Extract the [X, Y] coordinate from the center of the cell holding the provided text.  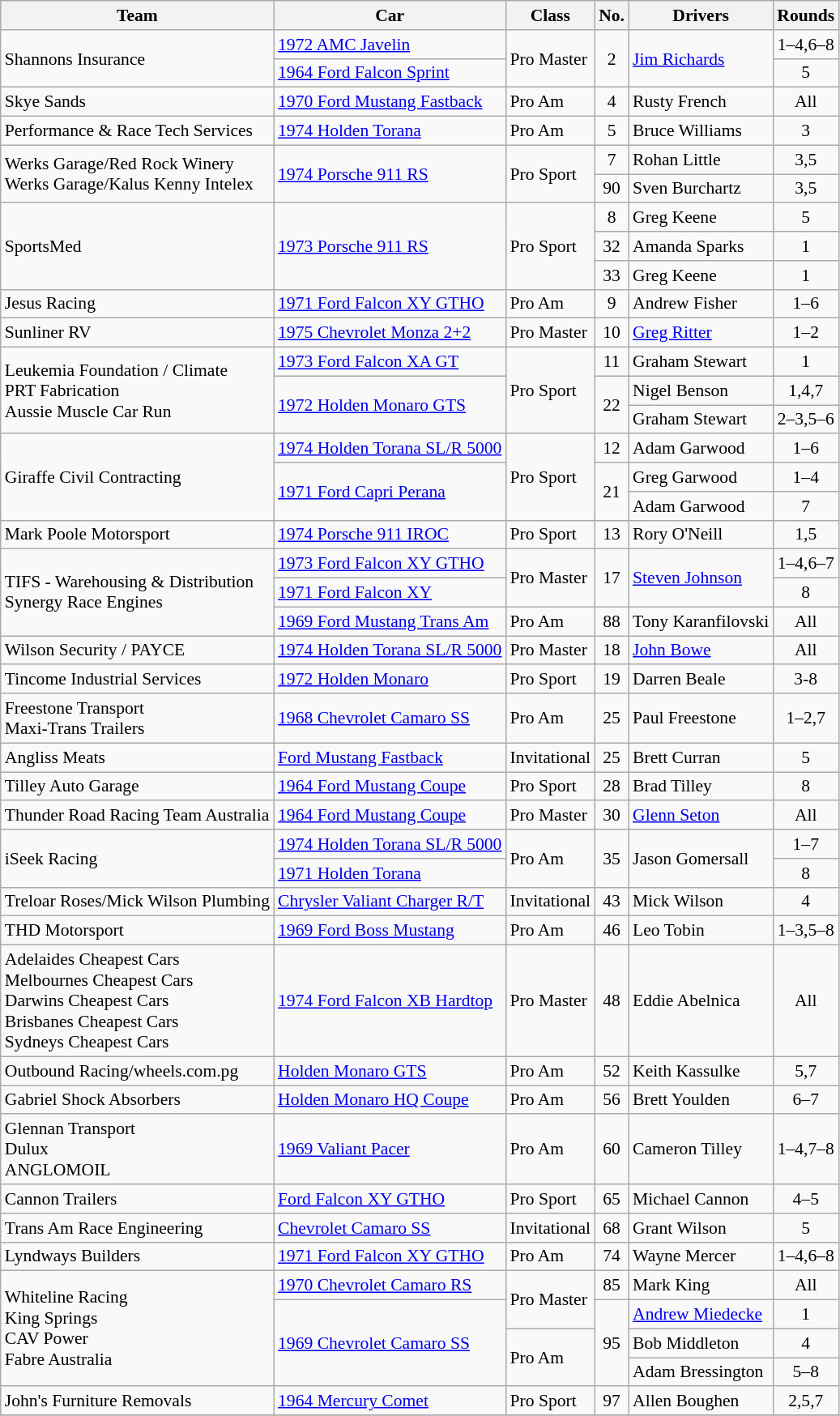
2 [612, 58]
Rory O'Neill [701, 535]
65 [612, 1199]
Jesus Racing [138, 304]
Rohan Little [701, 160]
1–4,7–8 [805, 1150]
21 [612, 491]
1970 Ford Mustang Fastback [390, 102]
1971 Holden Torana [390, 873]
33 [612, 275]
Skye Sands [138, 102]
SportsMed [138, 246]
THD Motorsport [138, 931]
97 [612, 1401]
Angliss Meats [138, 757]
John's Furniture Removals [138, 1401]
10 [612, 333]
95 [612, 1343]
Darren Beale [701, 680]
1969 Chevrolet Camaro SS [390, 1343]
Holden Monaro HQ Coupe [390, 1100]
Chevrolet Camaro SS [390, 1228]
Sven Burchartz [701, 189]
Leukemia Foundation / ClimatePRT FabricationAussie Muscle Car Run [138, 390]
No. [612, 15]
Cannon Trailers [138, 1199]
88 [612, 621]
1–2 [805, 333]
Holden Monaro GTS [390, 1071]
Giraffe Civil Contracting [138, 478]
Tony Karanfilovski [701, 621]
1–7 [805, 844]
Greg Ritter [701, 333]
1974 Porsche 911 RS [390, 173]
Adelaides Cheapest CarsMelbournes Cheapest CarsDarwins Cheapest CarsBrisbanes Cheapest CarsSydneys Cheapest Cars [138, 1001]
Bob Middleton [701, 1343]
1974 Ford Falcon XB Hardtop [390, 1001]
11 [612, 362]
Ford Falcon XY GTHO [390, 1199]
Allen Boughen [701, 1401]
1969 Valiant Pacer [390, 1150]
Grant Wilson [701, 1228]
Wayne Mercer [701, 1256]
Steven Johnson [701, 578]
Rounds [805, 15]
Team [138, 15]
Performance & Race Tech Services [138, 131]
68 [612, 1228]
Brett Curran [701, 757]
30 [612, 816]
5–8 [805, 1372]
Leo Tobin [701, 931]
1969 Ford Boss Mustang [390, 931]
1975 Chevrolet Monza 2+2 [390, 333]
Rusty French [701, 102]
3 [805, 131]
1969 Ford Mustang Trans Am [390, 621]
9 [612, 304]
Shannons Insurance [138, 58]
Nigel Benson [701, 390]
Bruce Williams [701, 131]
1971 Ford Falcon XY [390, 593]
46 [612, 931]
52 [612, 1071]
1–4,6–7 [805, 564]
17 [612, 578]
Andrew Miedecke [701, 1315]
Mick Wilson [701, 902]
Cameron Tilley [701, 1150]
74 [612, 1256]
Eddie Abelnica [701, 1001]
1964 Mercury Comet [390, 1401]
19 [612, 680]
1,5 [805, 535]
Freestone TransportMaxi-Trans Trailers [138, 718]
Wilson Security / PAYCE [138, 650]
iSeek Racing [138, 859]
56 [612, 1100]
2–3,5–6 [805, 420]
Brett Youlden [701, 1100]
TIFS - Warehousing & DistributionSynergy Race Engines [138, 593]
Tincome Industrial Services [138, 680]
Treloar Roses/Mick Wilson Plumbing [138, 902]
60 [612, 1150]
1–2,7 [805, 718]
Brad Tilley [701, 787]
Keith Kassulke [701, 1071]
Jason Gomersall [701, 859]
12 [612, 449]
1964 Ford Falcon Sprint [390, 73]
5,7 [805, 1071]
Glenn Seton [701, 816]
1973 Ford Falcon XA GT [390, 362]
1972 Holden Monaro [390, 680]
6–7 [805, 1100]
Mark King [701, 1286]
1972 AMC Javelin [390, 45]
Sunliner RV [138, 333]
1–3,5–8 [805, 931]
1–4 [805, 477]
1974 Holden Torana [390, 131]
1,4,7 [805, 390]
2,5,7 [805, 1401]
Gabriel Shock Absorbers [138, 1100]
John Bowe [701, 650]
43 [612, 902]
Glennan TransportDuluxANGLOMOIL [138, 1150]
Greg Garwood [701, 477]
Chrysler Valiant Charger R/T [390, 902]
Tilley Auto Garage [138, 787]
3-8 [805, 680]
Ford Mustang Fastback [390, 757]
22 [612, 405]
85 [612, 1286]
35 [612, 859]
Class [550, 15]
Andrew Fisher [701, 304]
Amanda Sparks [701, 246]
13 [612, 535]
Jim Richards [701, 58]
1973 Ford Falcon XY GTHO [390, 564]
Thunder Road Racing Team Australia [138, 816]
Michael Cannon [701, 1199]
1968 Chevrolet Camaro SS [390, 718]
1971 Ford Capri Perana [390, 491]
28 [612, 787]
Outbound Racing/wheels.com.pg [138, 1071]
Whiteline RacingKing SpringsCAV PowerFabre Australia [138, 1329]
90 [612, 189]
4–5 [805, 1199]
Lyndways Builders [138, 1256]
1970 Chevrolet Camaro RS [390, 1286]
Werks Garage/Red Rock WineryWerks Garage/Kalus Kenny Intelex [138, 173]
Trans Am Race Engineering [138, 1228]
Car [390, 15]
48 [612, 1001]
18 [612, 650]
Mark Poole Motorsport [138, 535]
1974 Porsche 911 IROC [390, 535]
Adam Bressington [701, 1372]
Paul Freestone [701, 718]
1972 Holden Monaro GTS [390, 405]
1973 Porsche 911 RS [390, 246]
32 [612, 246]
Drivers [701, 15]
